Search for the cell housing the specified text and yield its (x, y) center coordinate. 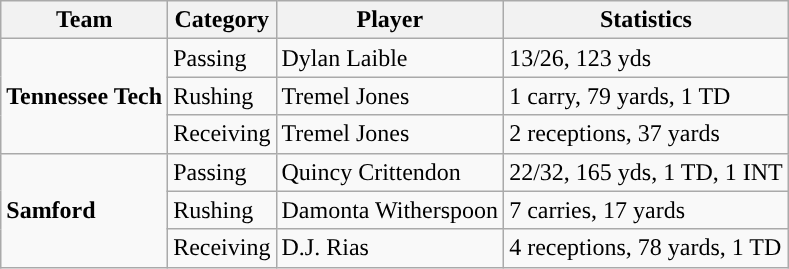
Quincy Crittendon (390, 172)
Category (222, 20)
7 carries, 17 yards (646, 210)
Player (390, 20)
22/32, 165 yds, 1 TD, 1 INT (646, 172)
2 receptions, 37 yards (646, 134)
Damonta Witherspoon (390, 210)
4 receptions, 78 yards, 1 TD (646, 248)
D.J. Rias (390, 248)
Tennessee Tech (84, 96)
Statistics (646, 20)
1 carry, 79 yards, 1 TD (646, 96)
Dylan Laible (390, 58)
13/26, 123 yds (646, 58)
Team (84, 20)
Samford (84, 210)
